Scan for the cell matching the given text and deliver its [x, y] coordinate at center. 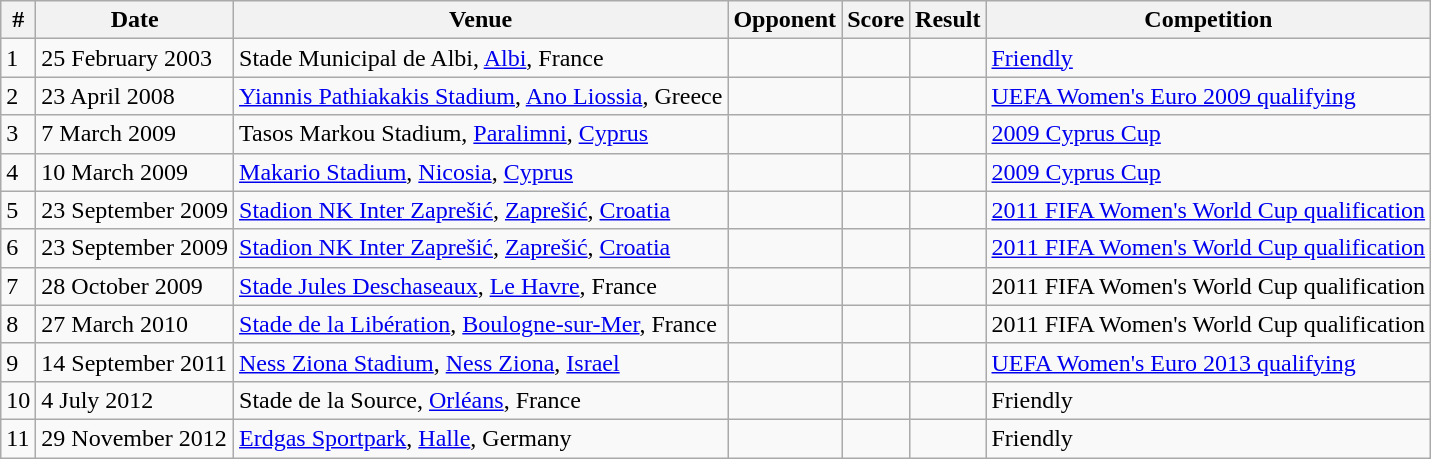
3 [18, 134]
Stade Municipal de Albi, Albi, France [481, 58]
Result [948, 20]
7 [18, 286]
UEFA Women's Euro 2009 qualifying [1208, 96]
9 [18, 362]
Erdgas Sportpark, Halle, Germany [481, 438]
10 March 2009 [135, 172]
Score [876, 20]
14 September 2011 [135, 362]
Competition [1208, 20]
23 April 2008 [135, 96]
2 [18, 96]
4 July 2012 [135, 400]
Opponent [785, 20]
7 March 2009 [135, 134]
1 [18, 58]
UEFA Women's Euro 2013 qualifying [1208, 362]
Venue [481, 20]
Date [135, 20]
11 [18, 438]
Stade de la Source, Orléans, France [481, 400]
25 February 2003 [135, 58]
Ness Ziona Stadium, Ness Ziona, Israel [481, 362]
6 [18, 248]
8 [18, 324]
29 November 2012 [135, 438]
27 March 2010 [135, 324]
Tasos Markou Stadium, Paralimni, Cyprus [481, 134]
Stade de la Libération, Boulogne-sur-Mer, France [481, 324]
4 [18, 172]
# [18, 20]
5 [18, 210]
10 [18, 400]
Yiannis Pathiakakis Stadium, Ano Liossia, Greece [481, 96]
28 October 2009 [135, 286]
Stade Jules Deschaseaux, Le Havre, France [481, 286]
Makario Stadium, Nicosia, Cyprus [481, 172]
